Output the (x, y) coordinate of the center of the cell containing the given text.  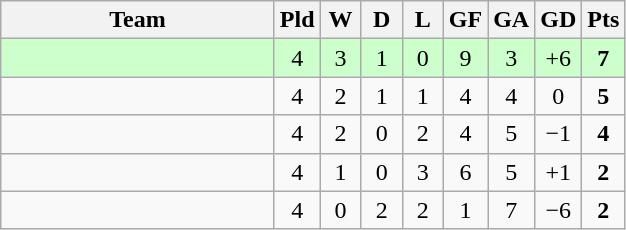
D (382, 20)
GA (512, 20)
9 (465, 58)
+1 (558, 172)
6 (465, 172)
+6 (558, 58)
GF (465, 20)
L (422, 20)
−6 (558, 210)
Team (138, 20)
−1 (558, 134)
Pld (297, 20)
W (340, 20)
Pts (604, 20)
GD (558, 20)
